Return the [x, y] coordinate for the center point of the cell that contains the specified text.  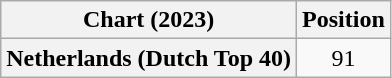
Chart (2023) [149, 20]
Position [344, 20]
91 [344, 58]
Netherlands (Dutch Top 40) [149, 58]
